Locate the cell with the specified text and output its [x, y] center coordinate. 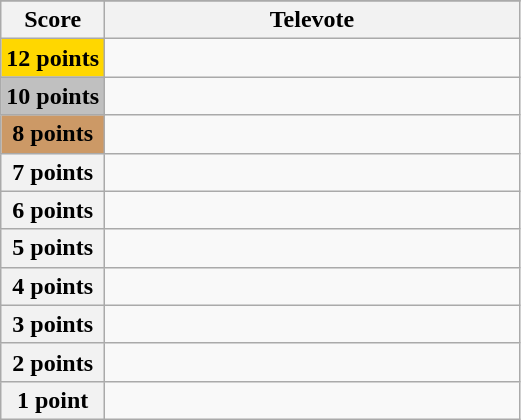
2 points [53, 362]
8 points [53, 134]
5 points [53, 248]
3 points [53, 324]
1 point [53, 400]
Televote [312, 20]
4 points [53, 286]
10 points [53, 96]
7 points [53, 172]
12 points [53, 58]
Score [53, 20]
6 points [53, 210]
